Extract the (X, Y) coordinate from the center of the cell holding the provided text.  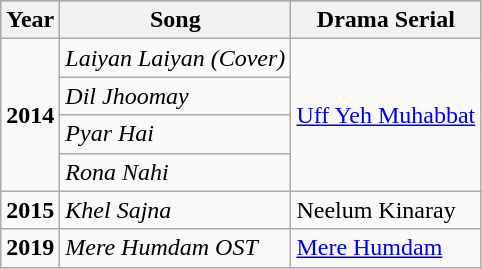
Mere Humdam (386, 248)
Neelum Kinaray (386, 210)
Drama Serial (386, 20)
Year (30, 20)
Mere Humdam OST (176, 248)
2019 (30, 248)
2015 (30, 210)
Song (176, 20)
2014 (30, 115)
Rona Nahi (176, 172)
Dil Jhoomay (176, 96)
Pyar Hai (176, 134)
Khel Sajna (176, 210)
Uff Yeh Muhabbat (386, 115)
Laiyan Laiyan (Cover) (176, 58)
